Return [x, y] of the center of cell containing provided text 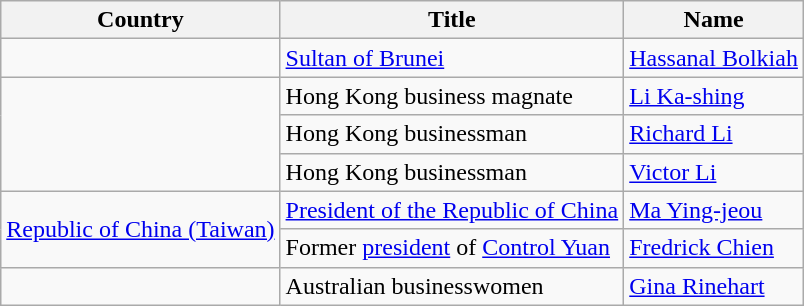
Country [140, 20]
Richard Li [714, 134]
Name [714, 20]
Title [452, 20]
Victor Li [714, 172]
Fredrick Chien [714, 248]
President of the Republic of China [452, 210]
Sultan of Brunei [452, 58]
Hong Kong business magnate [452, 96]
Australian businesswomen [452, 286]
Hassanal Bolkiah [714, 58]
Gina Rinehart [714, 286]
Li Ka-shing [714, 96]
Former president of Control Yuan [452, 248]
Republic of China (Taiwan) [140, 229]
Ma Ying-jeou [714, 210]
